Locate the cell with the specified text and output its (X, Y) center coordinate. 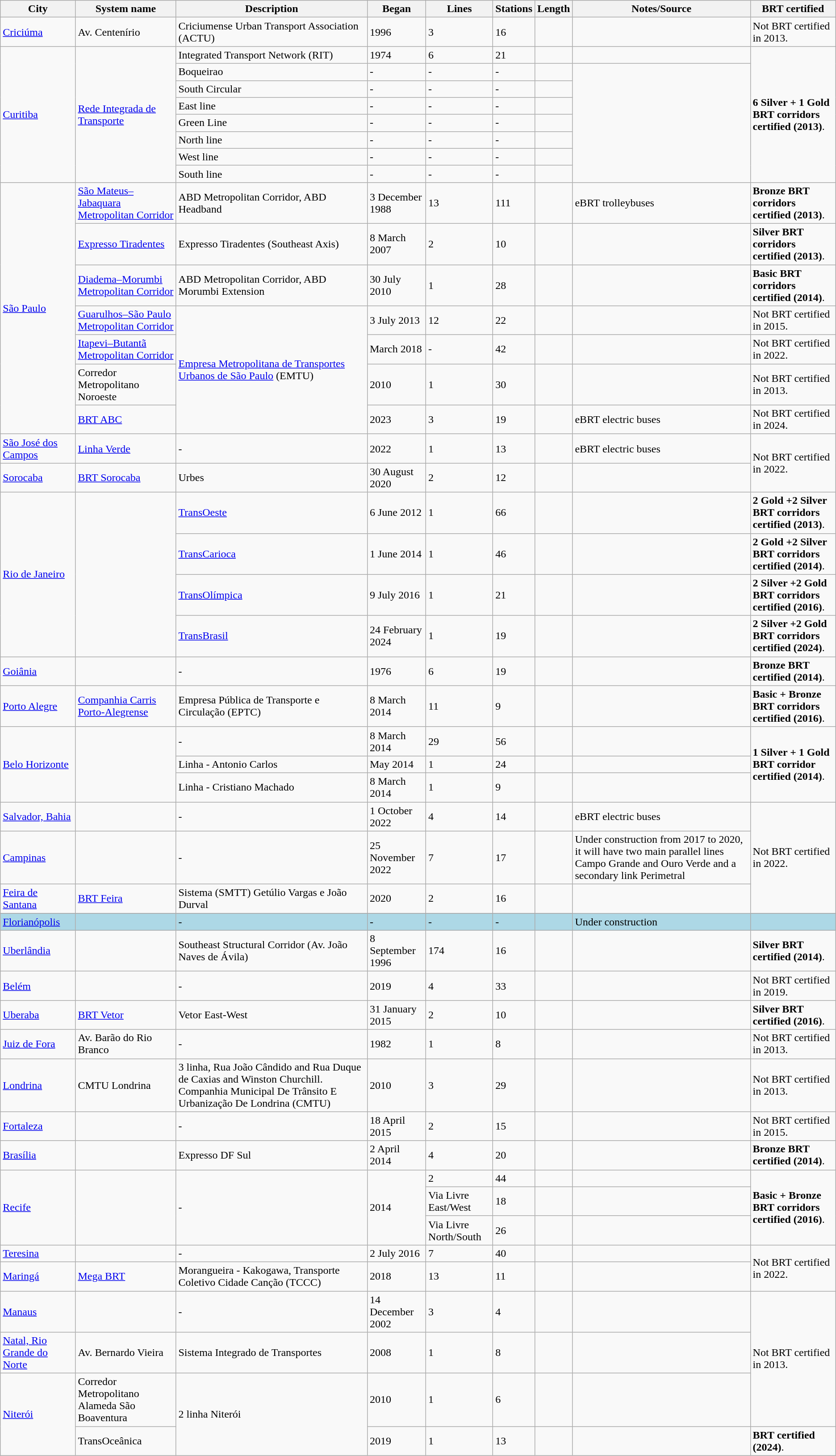
24 February 2024 (397, 636)
Niterói (38, 1414)
44 (514, 1178)
15 (514, 1126)
40 (514, 1253)
3 July 2013 (397, 321)
Av. Centenírio (126, 32)
Expresso DF Sul (272, 1155)
Southeast Structural Corridor (Av. João Naves de Ávila) (272, 951)
Basic BRT corridors certified (2014). (793, 285)
BRT Sorocaba (126, 478)
Salvador, Bahia (38, 816)
Description (272, 9)
1996 (397, 32)
2023 (397, 420)
2 Silver +2 Gold BRT corridors certified (2016). (793, 595)
BRT certified (793, 9)
Manaus (38, 1311)
Expresso Tiradentes (Southeast Axis) (272, 244)
Sistema (SMTT) Getúlio Vargas e João Durval (272, 899)
2014 (397, 1207)
2 Gold +2 Silver BRT corridors certified (2013). (793, 513)
Natal, Rio Grande do Norte (38, 1353)
56 (514, 741)
Expresso Tiradentes (126, 244)
174 (460, 951)
111 (514, 203)
Campinas (38, 858)
Linha - Antonio Carlos (272, 764)
1 October 2022 (397, 816)
Av. Bernardo Vieira (126, 1353)
2 Gold +2 Silver BRT corridors certified (2014). (793, 554)
Length (554, 9)
Av. Barão do Rio Branco (126, 1044)
eBRT trolleybuses (661, 203)
42 (514, 349)
BRT certified (2024). (793, 1441)
Via Livre East/West (460, 1201)
22 (514, 321)
Recife (38, 1207)
BRT Feira (126, 899)
Empresa Pública de Transporte e Circulação (EPTC) (272, 706)
Silver BRT certified (2014). (793, 951)
8 March 2007 (397, 244)
Bronze BRT corridors certified (2013). (793, 203)
Brasília (38, 1155)
Sorocaba (38, 478)
Rede Integrada de Transporte (126, 114)
System name (126, 9)
Companhia Carris Porto-Alegrense (126, 706)
Notes/Source (661, 9)
2 April 2014 (397, 1155)
Under construction (661, 922)
18 April 2015 (397, 1126)
Criciúma (38, 32)
Via Livre North/South (460, 1230)
1 June 2014 (397, 554)
14 December 2002 (397, 1311)
2 linha Niterói (272, 1414)
Belém (38, 986)
Not BRT certified in 2024. (793, 420)
Mega BRT (126, 1276)
2008 (397, 1353)
TransCarioca (272, 554)
17 (514, 858)
Silver BRT certified (2016). (793, 1015)
North line (272, 140)
Linha Verde (126, 448)
City (38, 9)
9 July 2016 (397, 595)
Curitiba (38, 114)
8 September 1996 (397, 951)
Itapevi–Butantã Metropolitan Corridor (126, 349)
TransBrasil (272, 636)
CMTU Londrina (126, 1085)
Fortaleza (38, 1126)
Empresa Metropolitana de Transportes Urbanos de São Paulo (EMTU) (272, 370)
TransOlímpica (272, 595)
18 (514, 1201)
Morangueira - Kakogawa, Transporte Coletivo Cidade Canção (TCCC) (272, 1276)
30 July 2010 (397, 285)
Feira de Santana (38, 899)
Belo Horizonte (38, 764)
2 Silver +2 Gold BRT corridors certified (2024). (793, 636)
Corredor Metropolitano Noroeste (126, 385)
Maringá (38, 1276)
Integrated Transport Network (RIT) (272, 55)
Teresina (38, 1253)
Uberaba (38, 1015)
30 (514, 385)
25 November 2022 (397, 858)
Not BRT certified in 2019. (793, 986)
Vetor East-West (272, 1015)
Stations (514, 9)
24 (514, 764)
1976 (397, 671)
2018 (397, 1276)
Florianópolis (38, 922)
1982 (397, 1044)
2022 (397, 448)
ABD Metropolitan Corridor, ABD Headband (272, 203)
TransOeste (272, 513)
Juiz de Fora (38, 1044)
São Mateus–Jabaquara Metropolitan Corridor (126, 203)
Green Line (272, 123)
ABD Metropolitan Corridor, ABD Morumbi Extension (272, 285)
3 linha, Rua João Cândido and Rua Duque de Caxias and Winston Churchill. Companhia Municipal De Trânsito E Urbanização De Londrina (CMTU) (272, 1085)
Under construction from 2017 to 2020, it will have two main parallel lines Campo Grande and Ouro Verde and a secondary link Perimetral (661, 858)
BRT ABC (126, 420)
2020 (397, 899)
6 June 2012 (397, 513)
São José dos Campos (38, 448)
March 2018 (397, 349)
Diadema–Morumbi Metropolitan Corridor (126, 285)
Criciumense Urban Transport Association (ACTU) (272, 32)
Urbes (272, 478)
Lines (460, 9)
São Paulo (38, 308)
2 July 2016 (397, 1253)
Sistema Integrado de Transportes (272, 1353)
May 2014 (397, 764)
Linha - Cristiano Machado (272, 787)
Corredor Metropolitano Alameda São Boaventura (126, 1400)
West line (272, 157)
66 (514, 513)
South line (272, 174)
14 (514, 816)
20 (514, 1155)
1974 (397, 55)
1 Silver + 1 Gold BRT corridor certified (2014). (793, 764)
Boqueirao (272, 72)
Rio de Janeiro (38, 574)
BRT Vetor (126, 1015)
46 (514, 554)
Porto Alegre (38, 706)
Goiânia (38, 671)
6 Silver + 1 Gold BRT corridors certified (2013). (793, 114)
33 (514, 986)
3 December 1988 (397, 203)
South Circular (272, 89)
TransOceânica (126, 1441)
26 (514, 1230)
East line (272, 106)
Uberlândia (38, 951)
31 January 2015 (397, 1015)
30 August 2020 (397, 478)
Silver BRT corridors certified (2013). (793, 244)
Londrina (38, 1085)
28 (514, 285)
Guarulhos–São Paulo Metropolitan Corridor (126, 321)
Began (397, 9)
